Search for the cell housing the specified text and yield its [x, y] center coordinate. 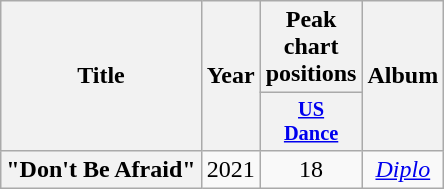
2021 [230, 169]
Title [101, 76]
Year [230, 76]
Peak chart positions [311, 47]
"Don't Be Afraid" [101, 169]
USDance [311, 122]
18 [311, 169]
Album [403, 76]
Diplo [403, 169]
